Return the [X, Y] coordinate for the center point of the cell that contains the specified text.  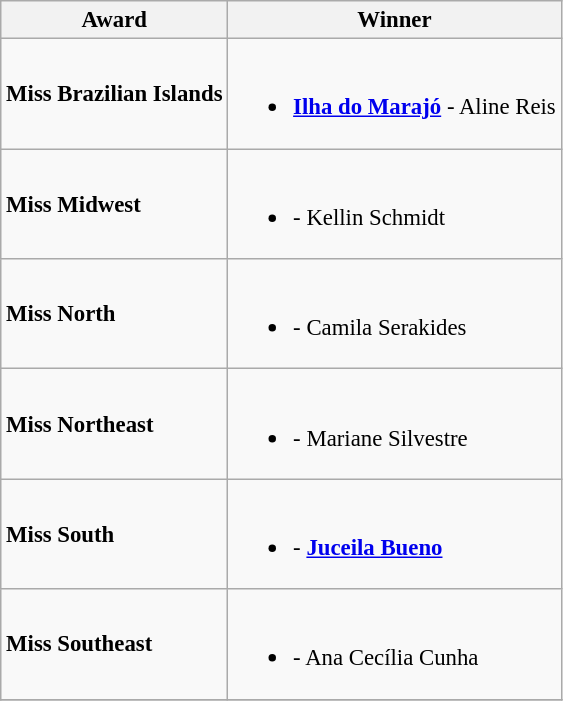
- Kellin Schmidt [394, 204]
- Mariane Silvestre [394, 424]
Award [114, 20]
- Camila Serakides [394, 314]
- Juceila Bueno [394, 534]
Miss Southeast [114, 644]
Ilha do Marajó - Aline Reis [394, 94]
Miss Midwest [114, 204]
Miss North [114, 314]
- Ana Cecília Cunha [394, 644]
Miss Brazilian Islands [114, 94]
Miss South [114, 534]
Winner [394, 20]
Miss Northeast [114, 424]
